Extract the (x, y) coordinate from the center of the cell holding the provided text.  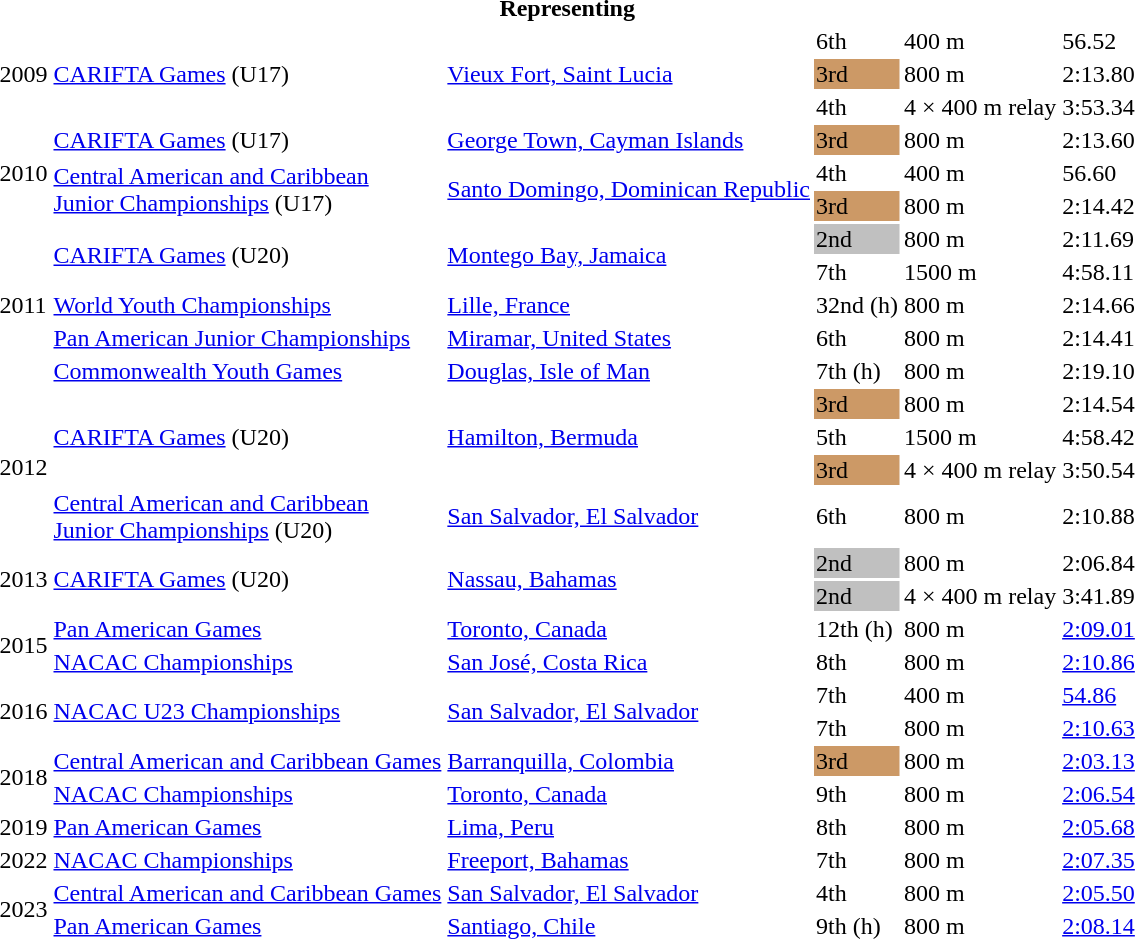
Pan American Junior Championships (248, 338)
Barranquilla, Colombia (629, 761)
NACAC U23 Championships (248, 712)
Commonwealth Youth Games (248, 371)
World Youth Championships (248, 305)
Douglas, Isle of Man (629, 371)
Hamilton, Bermuda (629, 437)
Montego Bay, Jamaica (629, 256)
Freeport, Bahamas (629, 860)
Santo Domingo, Dominican Republic (629, 190)
32nd (h) (856, 305)
7th (h) (856, 371)
Central American and CaribbeanJunior Championships (U17) (248, 190)
9th (856, 794)
George Town, Cayman Islands (629, 140)
Vieux Fort, Saint Lucia (629, 74)
12th (h) (856, 629)
San José, Costa Rica (629, 662)
Central American and CaribbeanJunior Championships (U20) (248, 516)
Lille, France (629, 305)
5th (856, 437)
Nassau, Bahamas (629, 580)
Lima, Peru (629, 827)
Miramar, United States (629, 338)
